Determine the [X, Y] coordinate at the center of the cell enclosing the given text.  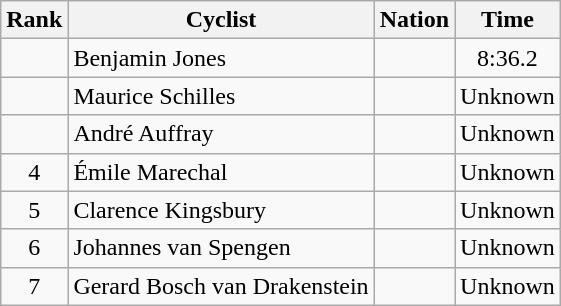
Clarence Kingsbury [221, 210]
Nation [414, 20]
André Auffray [221, 134]
Maurice Schilles [221, 96]
Time [508, 20]
5 [34, 210]
6 [34, 248]
7 [34, 286]
Rank [34, 20]
Cyclist [221, 20]
Johannes van Spengen [221, 248]
8:36.2 [508, 58]
Benjamin Jones [221, 58]
Gerard Bosch van Drakenstein [221, 286]
4 [34, 172]
Émile Marechal [221, 172]
